For the text-containing cell, return its midpoint in (x, y) coordinate format. 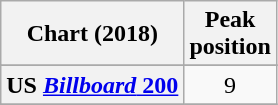
US Billboard 200 (92, 85)
Peak position (230, 34)
9 (230, 85)
Chart (2018) (92, 34)
